Locate the cell with the specified text and output its (X, Y) center coordinate. 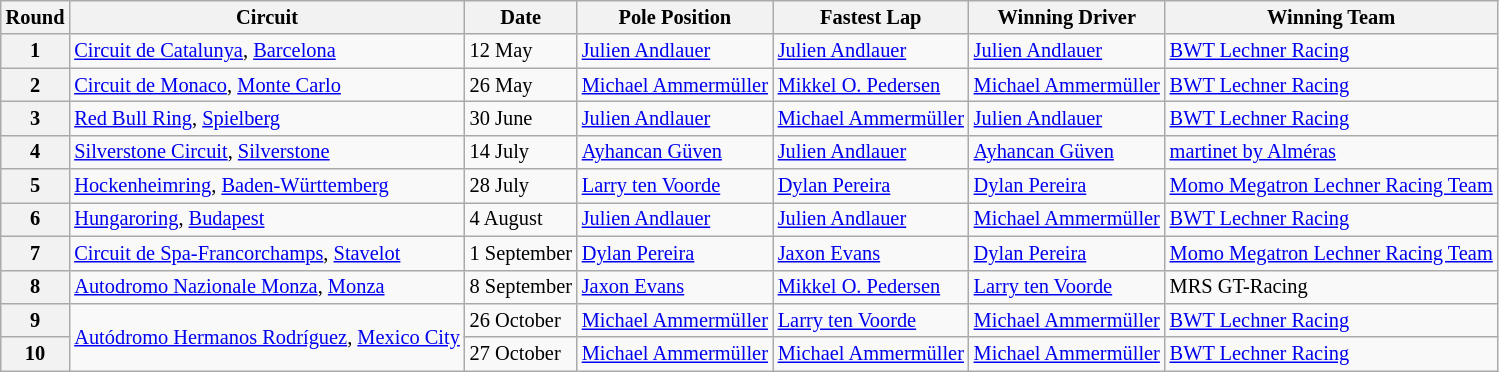
6 (36, 219)
26 October (521, 320)
Autodromo Nazionale Monza, Monza (266, 287)
Hockenheimring, Baden-Württemberg (266, 186)
Circuit de Monaco, Monte Carlo (266, 85)
Circuit (266, 17)
9 (36, 320)
Round (36, 17)
MRS GT-Racing (1332, 287)
Winning Team (1332, 17)
3 (36, 118)
10 (36, 354)
1 (36, 51)
8 September (521, 287)
Red Bull Ring, Spielberg (266, 118)
12 May (521, 51)
1 September (521, 253)
Pole Position (675, 17)
Hungaroring, Budapest (266, 219)
martinet by Alméras (1332, 152)
Silverstone Circuit, Silverstone (266, 152)
4 August (521, 219)
27 October (521, 354)
14 July (521, 152)
Fastest Lap (871, 17)
26 May (521, 85)
2 (36, 85)
4 (36, 152)
28 July (521, 186)
5 (36, 186)
Circuit de Catalunya, Barcelona (266, 51)
7 (36, 253)
30 June (521, 118)
8 (36, 287)
Autódromo Hermanos Rodríguez, Mexico City (266, 336)
Winning Driver (1067, 17)
Circuit de Spa-Francorchamps, Stavelot (266, 253)
Date (521, 17)
